Search for the cell housing the specified text and yield its [X, Y] center coordinate. 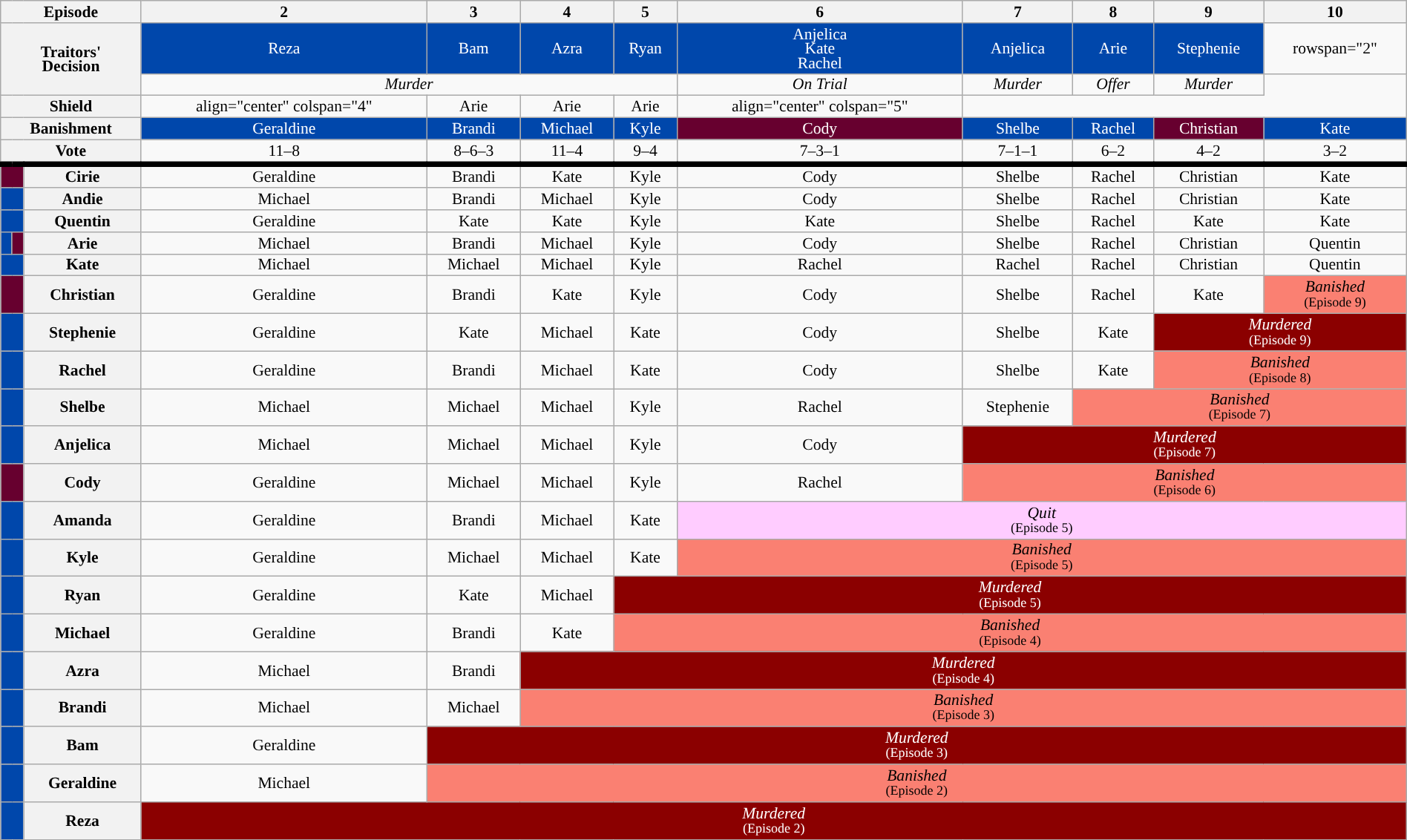
5 [646, 12]
3–2 [1336, 151]
6 [819, 12]
rowspan="2" [1336, 49]
4–2 [1208, 151]
Cirie [82, 177]
9–4 [646, 151]
11–4 [567, 151]
3 [473, 12]
6–2 [1113, 151]
Episode [71, 12]
Banished (Episode 3) [963, 708]
Banishment [71, 129]
align="center" colspan="4" [283, 107]
Banished (Episode 8) [1279, 370]
Murdered (Episode 2) [773, 821]
Banished (Episode 5) [1042, 558]
7–3–1 [819, 151]
Banished (Episode 2) [916, 784]
Banished (Episode 6) [1184, 482]
7–1–1 [1017, 151]
Banished (Episode 4) [1010, 634]
8 [1113, 12]
Murdered (Episode 9) [1279, 332]
Amanda [82, 521]
Murdered (Episode 3) [916, 747]
Murdered (Episode 4) [963, 671]
Andie [82, 200]
2 [283, 12]
On Trial [819, 85]
Banished (Episode 7) [1239, 408]
Shield [71, 107]
Traitors'Decision [71, 59]
Murdered (Episode 5) [1010, 595]
11–8 [283, 151]
Offer [1113, 85]
9 [1208, 12]
10 [1336, 12]
align="center" colspan="5" [819, 107]
Banished (Episode 9) [1336, 295]
Murdered (Episode 7) [1184, 445]
AnjelicaKateRachel [819, 49]
Quit (Episode 5) [1042, 521]
Vote [71, 151]
4 [567, 12]
7 [1017, 12]
8–6–3 [473, 151]
